Pinpoint the cell where the given text exists, returning its [x, y] midpoint coordinate. 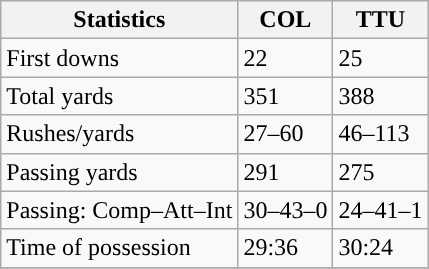
46–113 [380, 134]
29:36 [286, 248]
291 [286, 172]
30:24 [380, 248]
388 [380, 96]
First downs [120, 58]
Time of possession [120, 248]
30–43–0 [286, 210]
TTU [380, 20]
22 [286, 58]
25 [380, 58]
24–41–1 [380, 210]
351 [286, 96]
Rushes/yards [120, 134]
275 [380, 172]
Passing: Comp–Att–Int [120, 210]
Statistics [120, 20]
Passing yards [120, 172]
27–60 [286, 134]
COL [286, 20]
Total yards [120, 96]
